Return the (x, y) coordinate for the center point of the cell that contains the specified text.  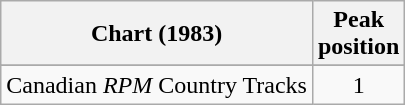
1 (358, 85)
Peakposition (358, 34)
Chart (1983) (157, 34)
Canadian RPM Country Tracks (157, 85)
